Find where the given text appears and provide that cell's center as [x, y] coordinate. 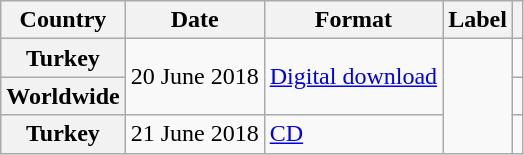
Country [63, 20]
Label [478, 20]
21 June 2018 [194, 134]
Format [353, 20]
20 June 2018 [194, 77]
CD [353, 134]
Worldwide [63, 96]
Date [194, 20]
Digital download [353, 77]
